Detect which cell encompasses the target text, then output its [x, y] center coordinate. 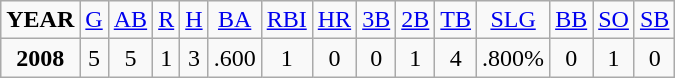
R [166, 20]
HR [334, 20]
2008 [40, 58]
3B [376, 20]
TB [456, 20]
3 [194, 58]
SB [654, 20]
H [194, 20]
AB [130, 20]
2B [416, 20]
4 [456, 58]
.600 [234, 58]
RBI [286, 20]
SLG [514, 20]
YEAR [40, 20]
BB [572, 20]
.800% [514, 58]
G [94, 20]
SO [614, 20]
BA [234, 20]
